For the text-containing cell, return its midpoint in [X, Y] coordinate format. 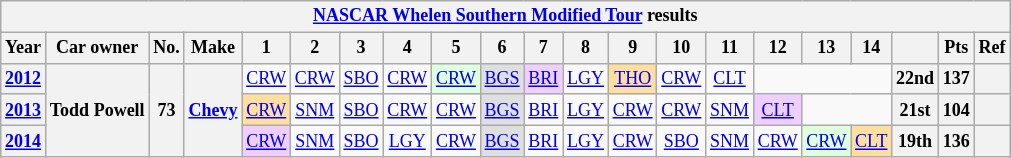
14 [872, 48]
Year [24, 48]
2012 [24, 78]
137 [956, 78]
1 [266, 48]
Pts [956, 48]
THO [632, 78]
Chevy [213, 110]
19th [916, 140]
3 [361, 48]
NASCAR Whelen Southern Modified Tour results [506, 16]
2013 [24, 110]
Car owner [97, 48]
6 [502, 48]
9 [632, 48]
Todd Powell [97, 110]
4 [408, 48]
7 [544, 48]
136 [956, 140]
No. [166, 48]
13 [826, 48]
73 [166, 110]
10 [682, 48]
21st [916, 110]
Make [213, 48]
5 [456, 48]
2 [316, 48]
11 [730, 48]
22nd [916, 78]
2014 [24, 140]
8 [586, 48]
Ref [992, 48]
12 [778, 48]
104 [956, 110]
